For the text-containing cell, return its midpoint in [x, y] coordinate format. 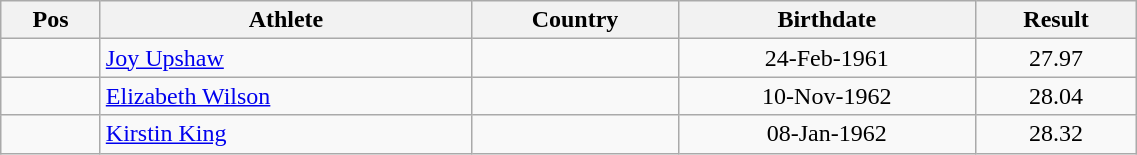
28.32 [1056, 134]
27.97 [1056, 58]
Athlete [286, 20]
Joy Upshaw [286, 58]
Country [576, 20]
Birthdate [826, 20]
Kirstin King [286, 134]
Pos [51, 20]
08-Jan-1962 [826, 134]
24-Feb-1961 [826, 58]
28.04 [1056, 96]
Result [1056, 20]
Elizabeth Wilson [286, 96]
10-Nov-1962 [826, 96]
